Search for the cell housing the specified text and yield its [X, Y] center coordinate. 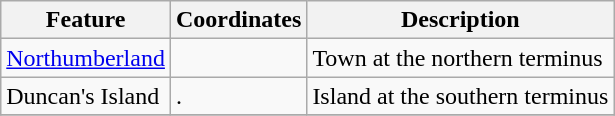
Feature [86, 20]
. [238, 96]
Duncan's Island [86, 96]
Northumberland [86, 58]
Town at the northern terminus [460, 58]
Description [460, 20]
Island at the southern terminus [460, 96]
Coordinates [238, 20]
